From the cell containing the given text, extract its center point as [X, Y] coordinate. 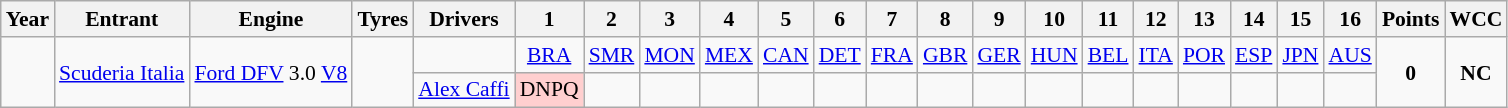
MEX [729, 55]
GER [998, 55]
NC [1476, 72]
9 [998, 19]
8 [946, 19]
FRA [892, 55]
16 [1350, 19]
AUS [1350, 55]
4 [729, 19]
Drivers [464, 19]
10 [1054, 19]
Year [28, 19]
Alex Caffi [464, 90]
MON [670, 55]
Entrant [122, 19]
2 [612, 19]
BEL [1108, 55]
JPN [1300, 55]
SMR [612, 55]
Tyres [382, 19]
DNPQ [550, 90]
ESP [1254, 55]
Ford DFV 3.0 V8 [270, 72]
6 [840, 19]
5 [786, 19]
GBR [946, 55]
ITA [1156, 55]
Points [1411, 19]
11 [1108, 19]
1 [550, 19]
HUN [1054, 55]
CAN [786, 55]
WCC [1476, 19]
7 [892, 19]
BRA [550, 55]
14 [1254, 19]
0 [1411, 72]
DET [840, 55]
3 [670, 19]
13 [1204, 19]
POR [1204, 55]
15 [1300, 19]
12 [1156, 19]
Engine [270, 19]
Scuderia Italia [122, 72]
